Pinpoint the cell where the given text exists, returning its (X, Y) midpoint coordinate. 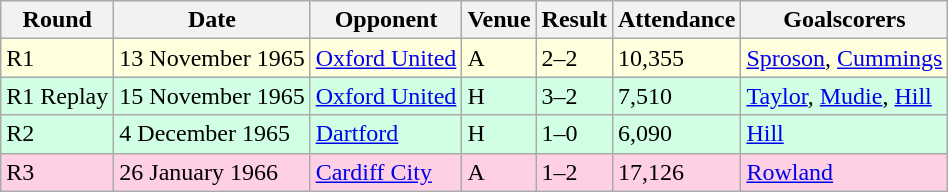
R1 (58, 58)
Dartford (386, 134)
15 November 1965 (212, 96)
6,090 (676, 134)
3–2 (574, 96)
R2 (58, 134)
R1 Replay (58, 96)
Goalscorers (844, 20)
R3 (58, 172)
Round (58, 20)
Hill (844, 134)
Venue (499, 20)
Attendance (676, 20)
Cardiff City (386, 172)
4 December 1965 (212, 134)
Date (212, 20)
26 January 1966 (212, 172)
2–2 (574, 58)
1–2 (574, 172)
10,355 (676, 58)
Taylor, Mudie, Hill (844, 96)
Sproson, Cummings (844, 58)
Rowland (844, 172)
Result (574, 20)
1–0 (574, 134)
Opponent (386, 20)
17,126 (676, 172)
13 November 1965 (212, 58)
7,510 (676, 96)
